For the text-containing cell, return its midpoint in [x, y] coordinate format. 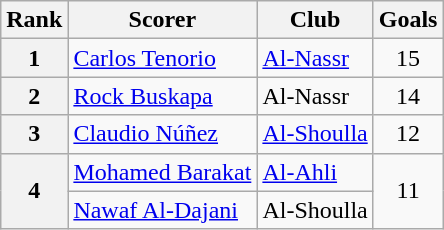
12 [408, 134]
Mohamed Barakat [162, 172]
2 [34, 96]
Scorer [162, 20]
Rock Buskapa [162, 96]
1 [34, 58]
15 [408, 58]
Rank [34, 20]
Carlos Tenorio [162, 58]
4 [34, 191]
Al-Ahli [315, 172]
Claudio Núñez [162, 134]
3 [34, 134]
Club [315, 20]
Goals [408, 20]
14 [408, 96]
Nawaf Al-Dajani [162, 210]
11 [408, 191]
